Return the [X, Y] coordinate for the center point of the cell that contains the specified text.  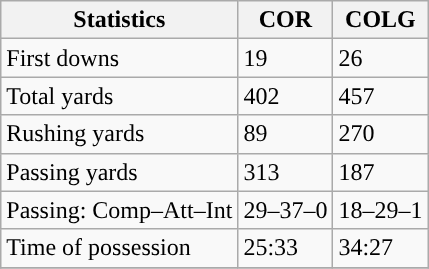
COR [286, 20]
Passing yards [120, 172]
19 [286, 58]
29–37–0 [286, 210]
Total yards [120, 96]
Passing: Comp–Att–Int [120, 210]
Time of possession [120, 248]
Statistics [120, 20]
26 [380, 58]
18–29–1 [380, 210]
187 [380, 172]
270 [380, 134]
34:27 [380, 248]
Rushing yards [120, 134]
First downs [120, 58]
COLG [380, 20]
457 [380, 96]
89 [286, 134]
313 [286, 172]
402 [286, 96]
25:33 [286, 248]
